Find where the given text appears and provide that cell's center as (x, y) coordinate. 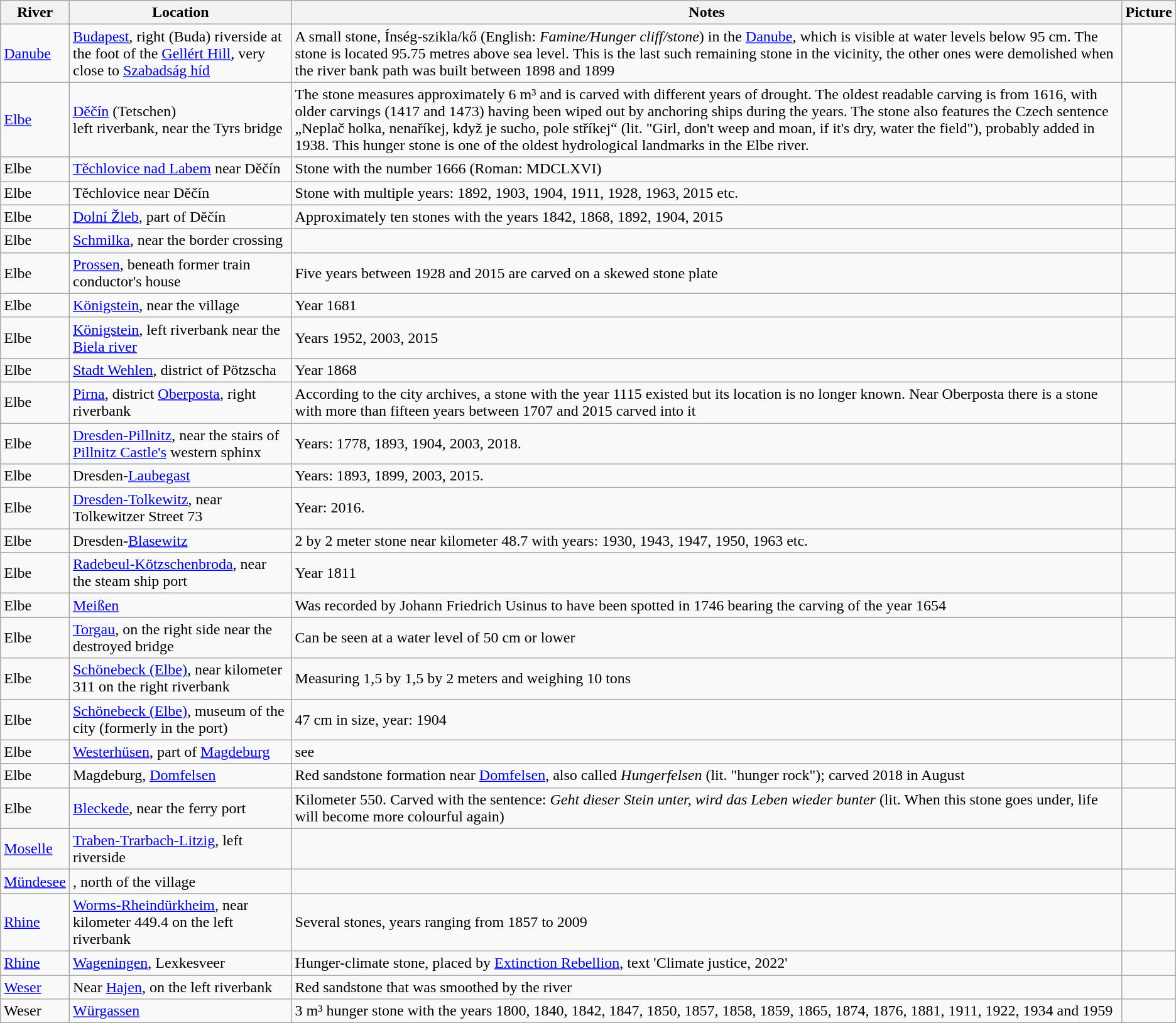
Děčín (Tetschen)left riverbank, near the Tyrs bridge (180, 119)
Radebeul-Kötzschenbroda, near the steam ship port (180, 573)
Year 1681 (707, 305)
Moselle (35, 849)
2 by 2 meter stone near kilometer 48.7 with years: 1930, 1943, 1947, 1950, 1963 etc. (707, 541)
Danube (35, 53)
Can be seen at a water level of 50 cm or lower (707, 638)
Budapest, right (Buda) riverside at the foot of the Gellért Hill, very close to Szabadság híd (180, 53)
Meißen (180, 605)
Königstein, near the village (180, 305)
Years 1952, 2003, 2015 (707, 338)
Measuring 1,5 by 1,5 by 2 meters and weighing 10 tons (707, 678)
Years: 1893, 1899, 2003, 2015. (707, 476)
Was recorded by Johann Friedrich Usinus to have been spotted in 1746 bearing the carving of the year 1654 (707, 605)
Mündesee (35, 881)
47 cm in size, year: 1904 (707, 720)
Dresden-Tolkewitz, near Tolkewitzer Street 73 (180, 509)
Five years between 1928 and 2015 are carved on a skewed stone plate (707, 273)
Traben-Trarbach-Litzig, left riverside (180, 849)
Picture (1148, 13)
Dresden-Blasewitz (180, 541)
Several stones, years ranging from 1857 to 2009 (707, 922)
Near Hajen, on the left riverbank (180, 987)
Těchlovice near Děčín (180, 193)
Notes (707, 13)
Schönebeck (Elbe), museum of the city (formerly in the port) (180, 720)
Years: 1778, 1893, 1904, 2003, 2018. (707, 443)
Year: 2016. (707, 509)
Red sandstone that was smoothed by the river (707, 987)
Worms-Rheindürkheim, near kilometer 449.4 on the left riverbank (180, 922)
Westerhüsen, part of Magdeburg (180, 752)
Approximately ten stones with the years 1842, 1868, 1892, 1904, 2015 (707, 217)
see (707, 752)
Těchlovice nad Labem near Děčín (180, 169)
Dolní Žleb, part of Děčín (180, 217)
Königstein, left riverbank near the Biela river (180, 338)
, north of the village (180, 881)
Schmilka, near the border crossing (180, 241)
Magdeburg, Domfelsen (180, 776)
Stadt Wehlen, district of Pötzscha (180, 370)
Wageningen, Lexkesveer (180, 963)
Prossen, beneath former train conductor's house (180, 273)
Location (180, 13)
Stone with the number 1666 (Roman: MDCLXVI) (707, 169)
Bleckede, near the ferry port (180, 808)
Dresden-Laubegast (180, 476)
Stone with multiple years: 1892, 1903, 1904, 1911, 1928, 1963, 2015 etc. (707, 193)
Pirna, district Oberposta, right riverbank (180, 402)
3 m³ hunger stone with the years 1800, 1840, 1842, 1847, 1850, 1857, 1858, 1859, 1865, 1874, 1876, 1881, 1911, 1922, 1934 and 1959 (707, 1011)
Würgassen (180, 1011)
Schönebeck (Elbe), near kilometer 311 on the right riverbank (180, 678)
Year 1811 (707, 573)
River (35, 13)
Hunger-climate stone, placed by Extinction Rebellion, text 'Climate justice, 2022' (707, 963)
Torgau, on the right side near the destroyed bridge (180, 638)
Dresden-Pillnitz, near the stairs of Pillnitz Castle's western sphinx (180, 443)
Red sandstone formation near Domfelsen, also called Hungerfelsen (lit. "hunger rock"); carved 2018 in August (707, 776)
Year 1868 (707, 370)
